Determine the (x, y) coordinate at the center of the cell enclosing the given text.  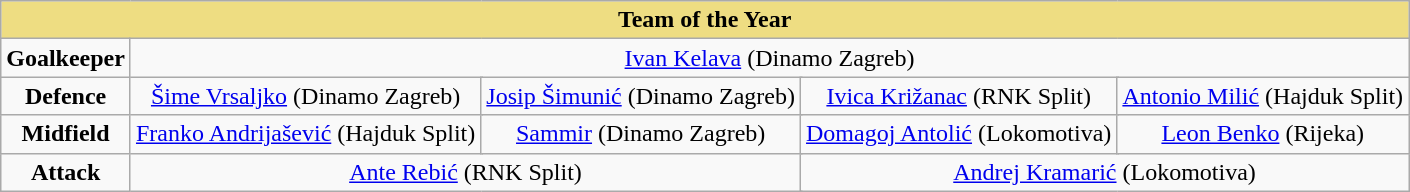
Sammir (Dinamo Zagreb) (641, 134)
Domagoj Antolić (Lokomotiva) (959, 134)
Andrej Kramarić (Lokomotiva) (1105, 172)
Ivica Križanac (RNK Split) (959, 96)
Midfield (66, 134)
Goalkeeper (66, 58)
Ante Rebić (RNK Split) (465, 172)
Defence (66, 96)
Attack (66, 172)
Antonio Milić (Hajduk Split) (1263, 96)
Team of the Year (705, 20)
Josip Šimunić (Dinamo Zagreb) (641, 96)
Franko Andrijašević (Hajduk Split) (305, 134)
Ivan Kelava (Dinamo Zagreb) (769, 58)
Leon Benko (Rijeka) (1263, 134)
Šime Vrsaljko (Dinamo Zagreb) (305, 96)
